Pinpoint the cell where the given text exists, returning its (x, y) midpoint coordinate. 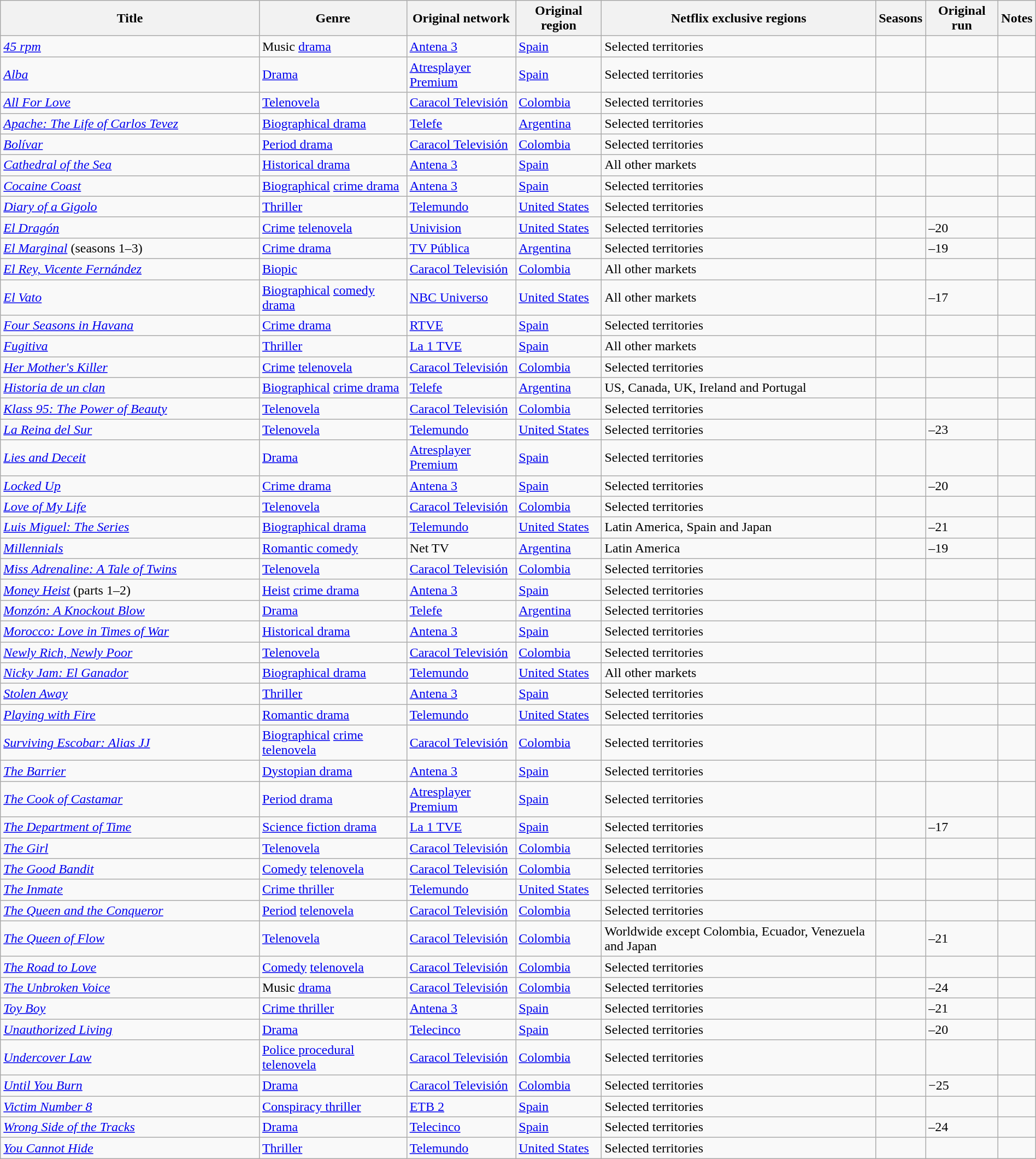
Notes (1017, 19)
The Queen of Flow (130, 939)
Stolen Away (130, 694)
Romantic drama (333, 715)
Biopic (333, 269)
The Inmate (130, 890)
Netflix exclusive regions (739, 19)
Her Mother's Killer (130, 367)
La Reina del Sur (130, 430)
RTVE (461, 326)
Toy Boy (130, 1008)
45 rpm (130, 46)
Miss Adrenaline: A Tale of Twins (130, 569)
Biographical crime telenovela (333, 743)
The Girl (130, 848)
Klass 95: The Power of Beauty (130, 409)
Police procedural telenovela (333, 1058)
Surviving Escobar: Alias JJ (130, 743)
Worldwide except Colombia, Ecuador, Venezuela and Japan (739, 939)
Latin America (739, 548)
−25 (962, 1086)
The Unbroken Voice (130, 987)
Original region (558, 19)
Newly Rich, Newly Poor (130, 652)
Heist crime drama (333, 590)
Love of My Life (130, 507)
Undercover Law (130, 1058)
US, Canada, UK, Ireland and Portugal (739, 388)
Period telenovela (333, 910)
Lies and Deceit (130, 458)
–23 (962, 430)
Dystopian drama (333, 771)
The Barrier (130, 771)
Original run (962, 19)
Seasons (900, 19)
All For Love (130, 103)
Alba (130, 74)
The Queen and the Conqueror (130, 910)
TV Pública (461, 248)
The Department of Time (130, 827)
El Dragón (130, 227)
Genre (333, 19)
Millennials (130, 548)
The Good Bandit (130, 869)
Until You Burn (130, 1086)
Science fiction drama (333, 827)
Cocaine Coast (130, 186)
Luis Miguel: The Series (130, 527)
Money Heist (parts 1–2) (130, 590)
Fugitiva (130, 346)
Locked Up (130, 486)
NBC Universo (461, 297)
Victim Number 8 (130, 1107)
Romantic comedy (333, 548)
Cathedral of the Sea (130, 165)
Univision (461, 227)
Latin America, Spain and Japan (739, 527)
Wrong Side of the Tracks (130, 1127)
Original network (461, 19)
Net TV (461, 548)
El Marginal (seasons 1–3) (130, 248)
Title (130, 19)
Four Seasons in Havana (130, 326)
Playing with Fire (130, 715)
ETB 2 (461, 1107)
Unauthorized Living (130, 1029)
Morocco: Love in Times of War (130, 631)
The Road to Love (130, 967)
Conspiracy thriller (333, 1107)
Diary of a Gigolo (130, 207)
Apache: The Life of Carlos Tevez (130, 123)
Historia de un clan (130, 388)
El Vato (130, 297)
You Cannot Hide (130, 1148)
Biographical comedy drama (333, 297)
Monzón: A Knockout Blow (130, 610)
The Cook of Castamar (130, 799)
Nicky Jam: El Ganador (130, 673)
Bolívar (130, 144)
El Rey, Vicente Fernández (130, 269)
